Capture the cell that displays the provided text and extract its [X, Y] central coordinate. 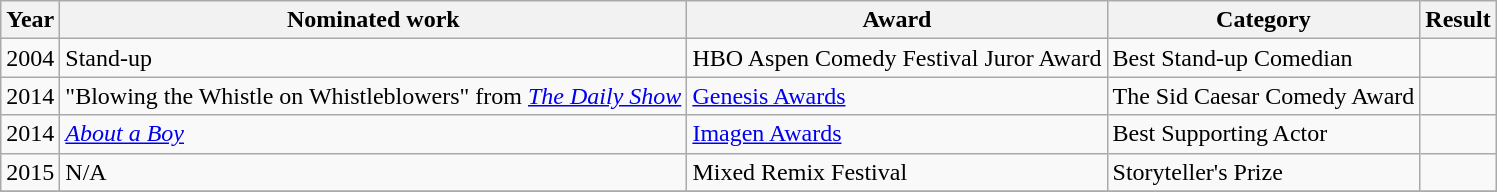
HBO Aspen Comedy Festival Juror Award [897, 58]
"Blowing the Whistle on Whistleblowers" from The Daily Show [374, 96]
N/A [374, 172]
Genesis Awards [897, 96]
About a Boy [374, 134]
Imagen Awards [897, 134]
Result [1458, 20]
2004 [30, 58]
Year [30, 20]
2015 [30, 172]
Storyteller's Prize [1264, 172]
Mixed Remix Festival [897, 172]
Best Supporting Actor [1264, 134]
Nominated work [374, 20]
Best Stand-up Comedian [1264, 58]
Award [897, 20]
Category [1264, 20]
Stand-up [374, 58]
The Sid Caesar Comedy Award [1264, 96]
